Find where the given text appears and provide that cell's center as (X, Y) coordinate. 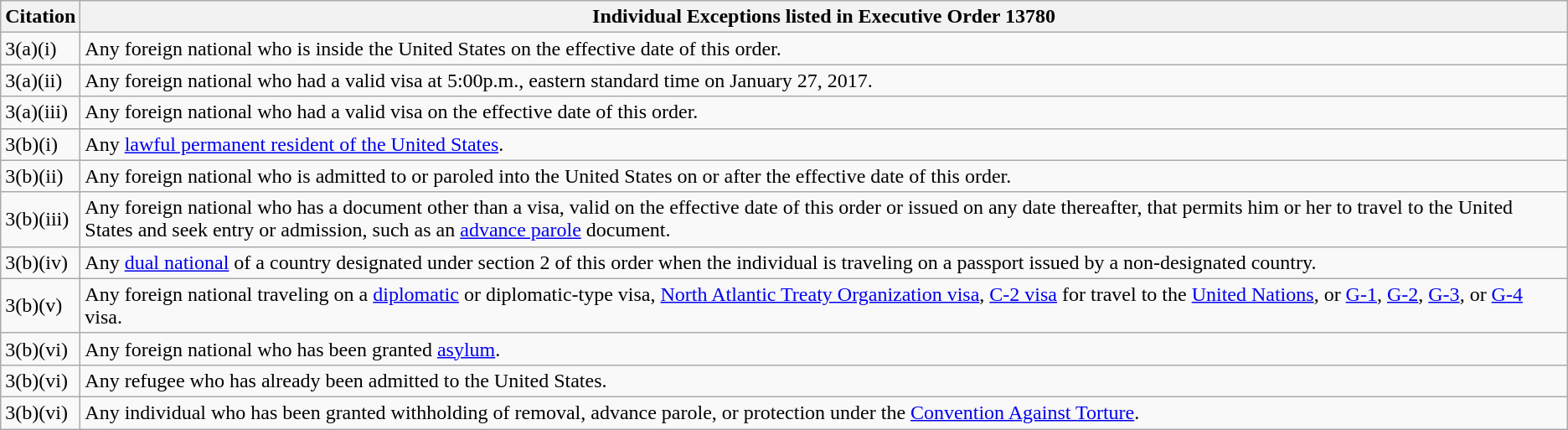
3(a)(ii) (40, 80)
3(b)(iii) (40, 220)
Any refugee who has already been admitted to the United States. (824, 381)
3(a)(i) (40, 49)
Individual Exceptions listed in Executive Order 13780 (824, 17)
Any foreign national who has been granted asylum. (824, 349)
Any foreign national who is inside the United States on the effective date of this order. (824, 49)
3(b)(iv) (40, 262)
Citation (40, 17)
Any foreign national who had a valid visa at 5:00p.m., eastern standard time on January 27, 2017. (824, 80)
3(b)(ii) (40, 176)
3(b)(i) (40, 144)
3(b)(v) (40, 305)
Any foreign national who is admitted to or paroled into the United States on or after the effective date of this order. (824, 176)
Any lawful permanent resident of the United States. (824, 144)
3(a)(iii) (40, 112)
Any individual who has been granted withholding of removal, advance parole, or protection under the Convention Against Torture. (824, 412)
Any foreign national who had a valid visa on the effective date of this order. (824, 112)
